Search for the cell housing the specified text and yield its [x, y] center coordinate. 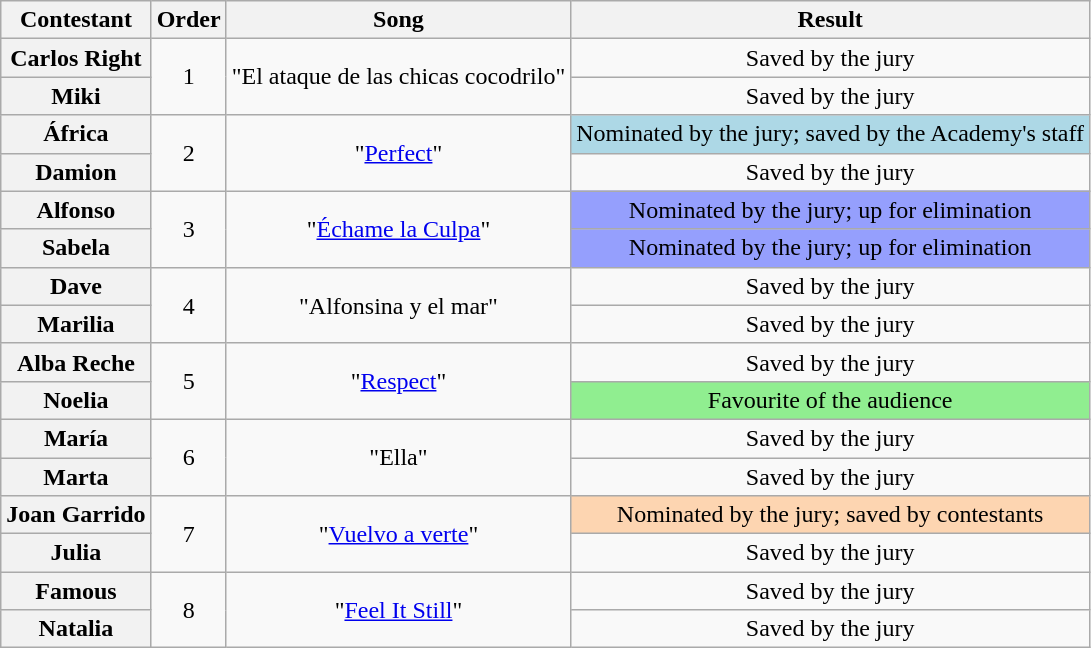
"Feel It Still" [398, 610]
Alfonso [76, 210]
5 [188, 381]
Marilia [76, 324]
Noelia [76, 400]
6 [188, 457]
Order [188, 20]
Contestant [76, 20]
Marta [76, 477]
Carlos Right [76, 58]
Julia [76, 553]
7 [188, 534]
Joan Garrido [76, 515]
Famous [76, 591]
Favourite of the audience [830, 400]
Result [830, 20]
Sabela [76, 248]
"Alfonsina y el mar" [398, 305]
4 [188, 305]
Dave [76, 286]
Miki [76, 96]
"Échame la Culpa" [398, 229]
3 [188, 229]
"El ataque de las chicas cocodrilo" [398, 77]
8 [188, 610]
Nominated by the jury; saved by contestants [830, 515]
"Perfect" [398, 153]
Natalia [76, 629]
María [76, 438]
Alba Reche [76, 362]
África [76, 134]
1 [188, 77]
Damion [76, 172]
"Respect" [398, 381]
"Vuelvo a verte" [398, 534]
Song [398, 20]
2 [188, 153]
Nominated by the jury; saved by the Academy's staff [830, 134]
"Ella" [398, 457]
